Return (X, Y) of the center of cell containing provided text 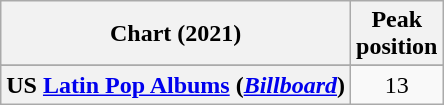
US Latin Pop Albums (Billboard) (176, 85)
Peakposition (397, 34)
13 (397, 85)
Chart (2021) (176, 34)
